Locate the cell with the specified text and output its (x, y) center coordinate. 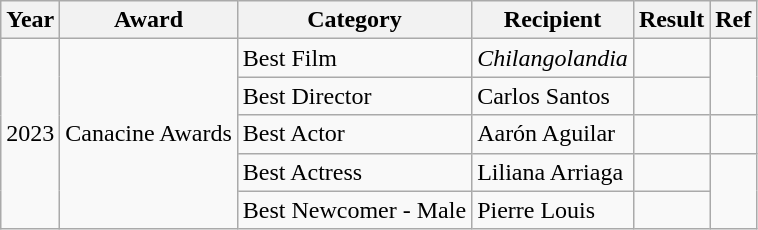
Year (30, 20)
Category (354, 20)
Chilangolandia (553, 58)
Canacine Awards (148, 134)
Best Actor (354, 134)
Result (671, 20)
Aarón Aguilar (553, 134)
Best Actress (354, 172)
Ref (734, 20)
Recipient (553, 20)
Best Newcomer - Male (354, 210)
Carlos Santos (553, 96)
Liliana Arriaga (553, 172)
Best Film (354, 58)
2023 (30, 134)
Pierre Louis (553, 210)
Award (148, 20)
Best Director (354, 96)
